Determine the [X, Y] coordinate at the center of the cell enclosing the given text.  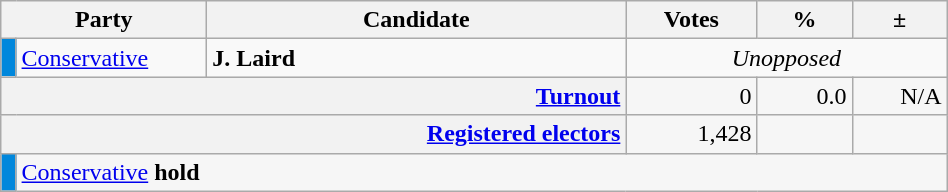
Candidate [416, 20]
Party [104, 20]
J. Laird [416, 58]
Registered electors [314, 134]
Votes [692, 20]
± [900, 20]
0.0 [804, 96]
Conservative hold [482, 172]
Unopposed [786, 58]
N/A [900, 96]
% [804, 20]
Turnout [314, 96]
Conservative [112, 58]
0 [692, 96]
1,428 [692, 134]
